Output the (X, Y) coordinate of the center of the cell containing the given text.  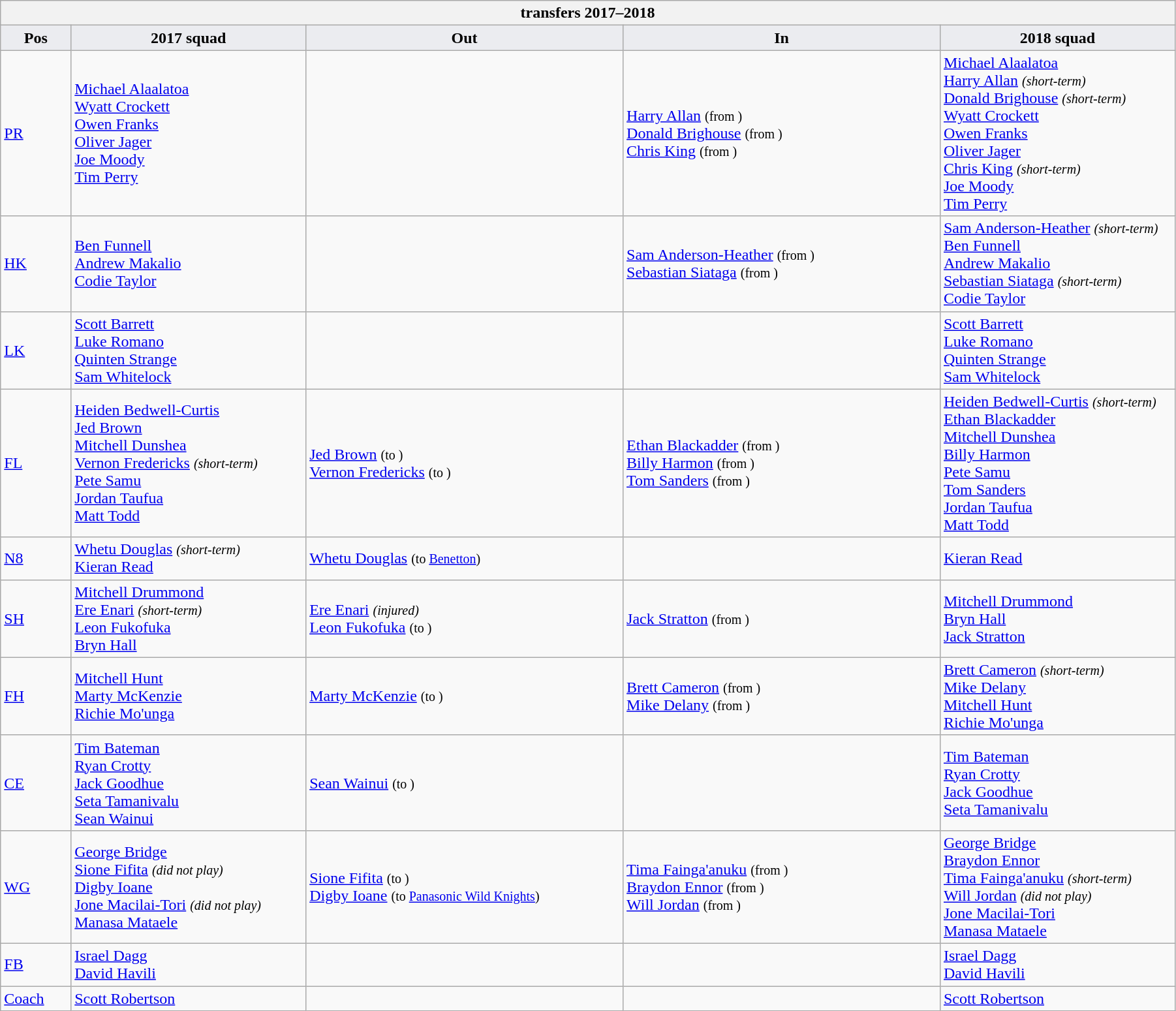
Brett Cameron (short-term) Mike Delany Mitchell Hunt Richie Mo'unga (1057, 696)
Tim Bateman Ryan Crotty Jack Goodhue Seta Tamanivalu (1057, 783)
FL (36, 463)
Whetu Douglas (short-term) Kieran Read (189, 559)
Ere Enari (injured) Leon Fukofuka (to ) (465, 619)
George Bridge Braydon Ennor Tima Fainga'anuku (short-term) Will Jordan (did not play) Jone Macilai-Tori Manasa Mataele (1057, 886)
2018 squad (1057, 38)
Sam Anderson-Heather (short-term) Ben Funnell Andrew Makalio Sebastian Siataga (short-term) Codie Taylor (1057, 264)
2017 squad (189, 38)
Coach (36, 998)
Mitchell Drummond Bryn Hall Jack Stratton (1057, 619)
Kieran Read (1057, 559)
Michael Alaalatoa Wyatt Crockett Owen Franks Oliver Jager Joe Moody Tim Perry (189, 133)
Ethan Blackadder (from ) Billy Harmon (from ) Tom Sanders (from ) (782, 463)
FB (36, 965)
Mitchell Drummond Ere Enari (short-term) Leon Fukofuka Bryn Hall (189, 619)
Sione Fifita (to ) Digby Ioane (to Panasonic Wild Knights) (465, 886)
Mitchell Hunt Marty McKenzie Richie Mo'unga (189, 696)
Jack Stratton (from ) (782, 619)
transfers 2017–2018 (588, 13)
Jed Brown (to ) Vernon Fredericks (to ) (465, 463)
Harry Allan (from ) Donald Brighouse (from ) Chris King (from ) (782, 133)
Tima Fainga'anuku (from ) Braydon Ennor (from ) Will Jordan (from ) (782, 886)
LK (36, 350)
Marty McKenzie (to ) (465, 696)
Out (465, 38)
Ben Funnell Andrew Makalio Codie Taylor (189, 264)
N8 (36, 559)
CE (36, 783)
Sean Wainui (to ) (465, 783)
Heiden Bedwell-Curtis Jed Brown Mitchell Dunshea Vernon Fredericks (short-term) Pete Samu Jordan Taufua Matt Todd (189, 463)
Sam Anderson-Heather (from ) Sebastian Siataga (from ) (782, 264)
Tim Bateman Ryan Crotty Jack Goodhue Seta Tamanivalu Sean Wainui (189, 783)
Heiden Bedwell-Curtis (short-term) Ethan Blackadder Mitchell Dunshea Billy Harmon Pete Samu Tom Sanders Jordan Taufua Matt Todd (1057, 463)
PR (36, 133)
Pos (36, 38)
Brett Cameron (from ) Mike Delany (from ) (782, 696)
HK (36, 264)
WG (36, 886)
George Bridge Sione Fifita (did not play) Digby Ioane Jone Macilai-Tori (did not play) Manasa Mataele (189, 886)
Whetu Douglas (to Benetton) (465, 559)
In (782, 38)
SH (36, 619)
FH (36, 696)
